Provide the [X, Y] coordinate of the cell's center where the given text is located.  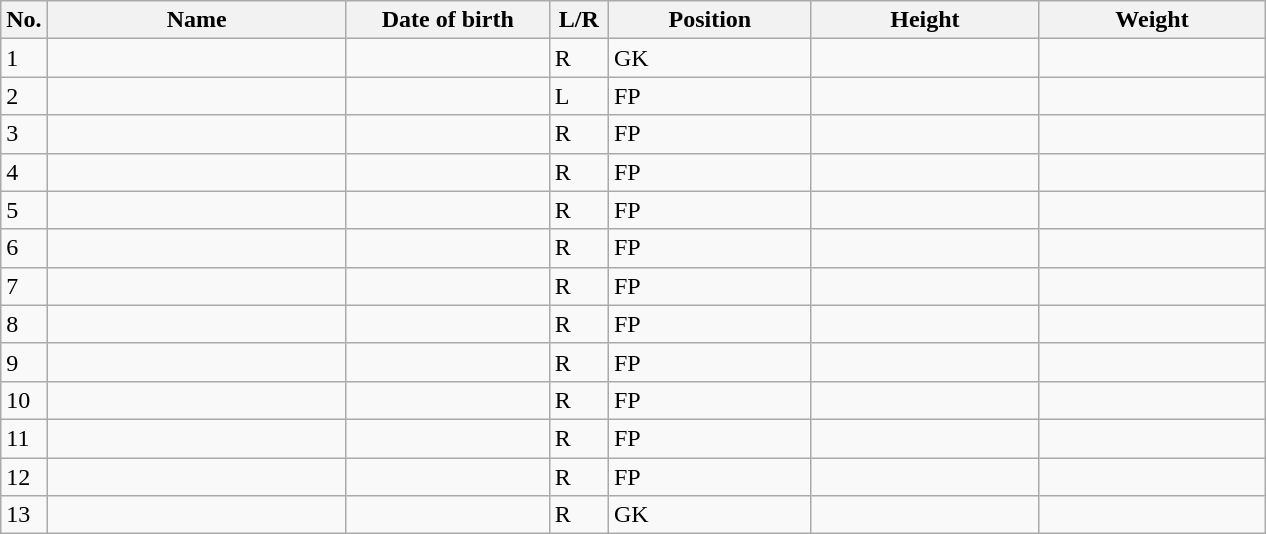
Weight [1152, 20]
10 [24, 400]
7 [24, 286]
9 [24, 362]
Position [710, 20]
3 [24, 134]
Height [924, 20]
4 [24, 172]
L [578, 96]
12 [24, 477]
Date of birth [448, 20]
13 [24, 515]
11 [24, 438]
1 [24, 58]
Name [196, 20]
8 [24, 324]
5 [24, 210]
L/R [578, 20]
No. [24, 20]
6 [24, 248]
2 [24, 96]
